Output the [X, Y] coordinate of the center of the cell containing the given text.  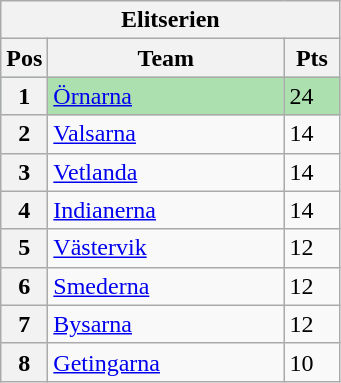
7 [24, 324]
Vetlanda [166, 172]
3 [24, 172]
8 [24, 362]
Bysarna [166, 324]
1 [24, 96]
Västervik [166, 248]
5 [24, 248]
Pos [24, 58]
6 [24, 286]
Pts [312, 58]
Valsarna [166, 134]
Getingarna [166, 362]
10 [312, 362]
Indianerna [166, 210]
Team [166, 58]
24 [312, 96]
Örnarna [166, 96]
4 [24, 210]
Smederna [166, 286]
Elitserien [170, 20]
2 [24, 134]
